Detect which cell encompasses the target text, then output its [X, Y] center coordinate. 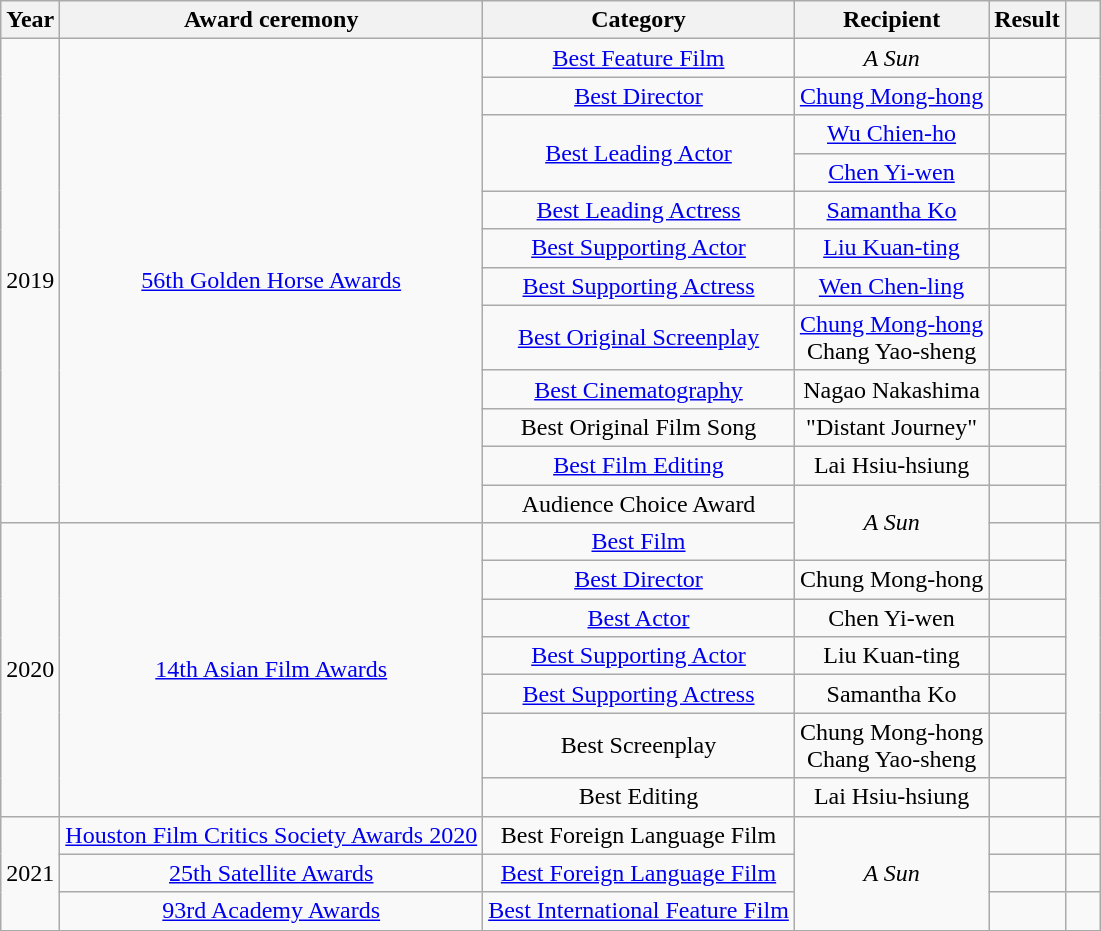
Wu Chien-ho [891, 134]
2019 [30, 281]
Nagao Nakashima [891, 389]
Best Leading Actor [639, 153]
2021 [30, 873]
Best Original Screenplay [639, 338]
Best Leading Actress [639, 210]
Best Cinematography [639, 389]
Wen Chen-ling [891, 286]
Houston Film Critics Society Awards 2020 [272, 835]
Year [30, 20]
Best International Feature Film [639, 911]
25th Satellite Awards [272, 873]
Recipient [891, 20]
14th Asian Film Awards [272, 670]
Best Original Film Song [639, 427]
Result [1027, 20]
Best Film Editing [639, 465]
93rd Academy Awards [272, 911]
Category [639, 20]
"Distant Journey" [891, 427]
56th Golden Horse Awards [272, 281]
Best Film [639, 542]
Best Screenplay [639, 746]
Award ceremony [272, 20]
Best Actor [639, 618]
2020 [30, 670]
Best Feature Film [639, 58]
Audience Choice Award [639, 503]
Best Editing [639, 797]
